Capture the cell that displays the provided text and extract its (x, y) central coordinate. 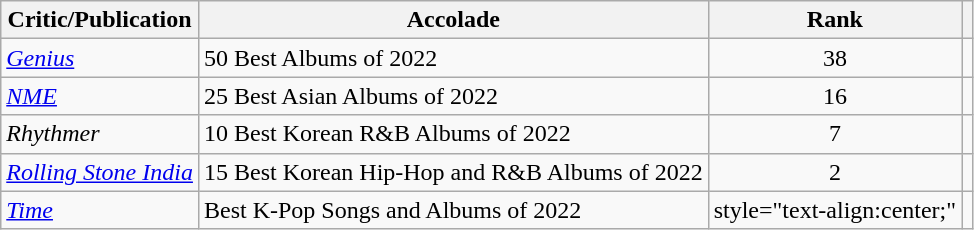
Time (100, 210)
Accolade (453, 20)
25 Best Asian Albums of 2022 (453, 96)
Rolling Stone India (100, 172)
Rank (834, 20)
10 Best Korean R&B Albums of 2022 (453, 134)
NME (100, 96)
16 (834, 96)
50 Best Albums of 2022 (453, 58)
7 (834, 134)
style="text-align:center;" (834, 210)
Critic/Publication (100, 20)
Rhythmer (100, 134)
15 Best Korean Hip-Hop and R&B Albums of 2022 (453, 172)
2 (834, 172)
Genius (100, 58)
38 (834, 58)
Best K-Pop Songs and Albums of 2022 (453, 210)
